Provide the [x, y] coordinate of the cell's center where the given text is located.  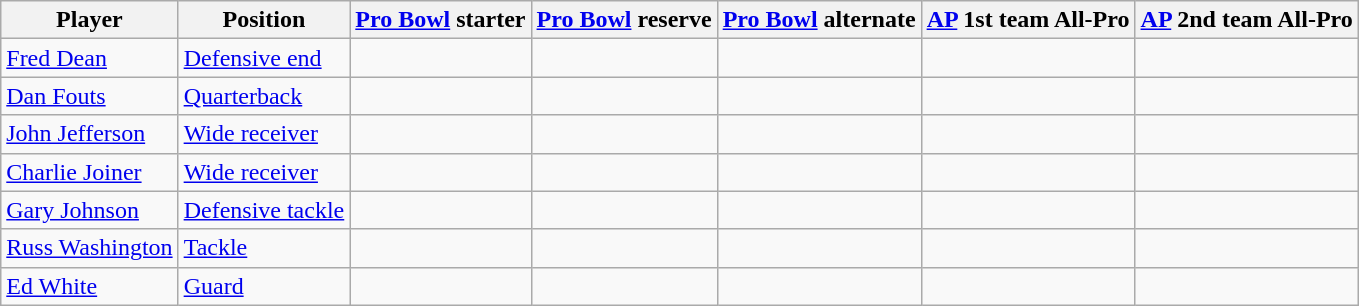
AP 2nd team All-Pro [1246, 20]
Fred Dean [90, 58]
Pro Bowl reserve [624, 20]
Defensive tackle [264, 210]
Player [90, 20]
Position [264, 20]
Charlie Joiner [90, 172]
Russ Washington [90, 248]
Tackle [264, 248]
John Jefferson [90, 134]
AP 1st team All-Pro [1028, 20]
Guard [264, 286]
Dan Fouts [90, 96]
Defensive end [264, 58]
Pro Bowl starter [440, 20]
Pro Bowl alternate [819, 20]
Quarterback [264, 96]
Ed White [90, 286]
Gary Johnson [90, 210]
